Capture the cell that displays the provided text and extract its (X, Y) central coordinate. 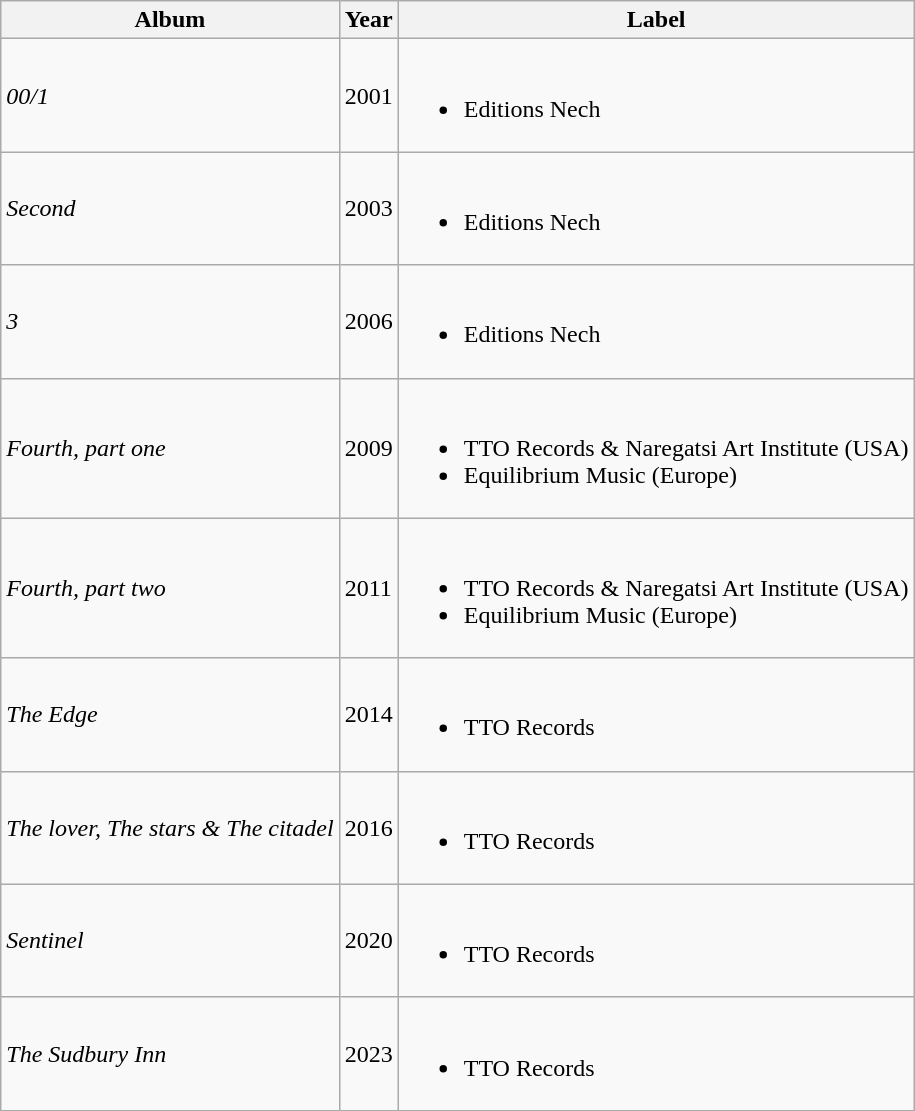
Year (368, 20)
Sentinel (170, 940)
00/1 (170, 96)
Second (170, 208)
2016 (368, 828)
2003 (368, 208)
The Edge (170, 714)
2001 (368, 96)
The lover, The stars & The citadel (170, 828)
Fourth, part two (170, 588)
The Sudbury Inn (170, 1054)
2006 (368, 322)
3 (170, 322)
2023 (368, 1054)
Label (656, 20)
Fourth, part one (170, 448)
2014 (368, 714)
2011 (368, 588)
2009 (368, 448)
2020 (368, 940)
Album (170, 20)
